Determine the (X, Y) coordinate at the center of the cell enclosing the given text.  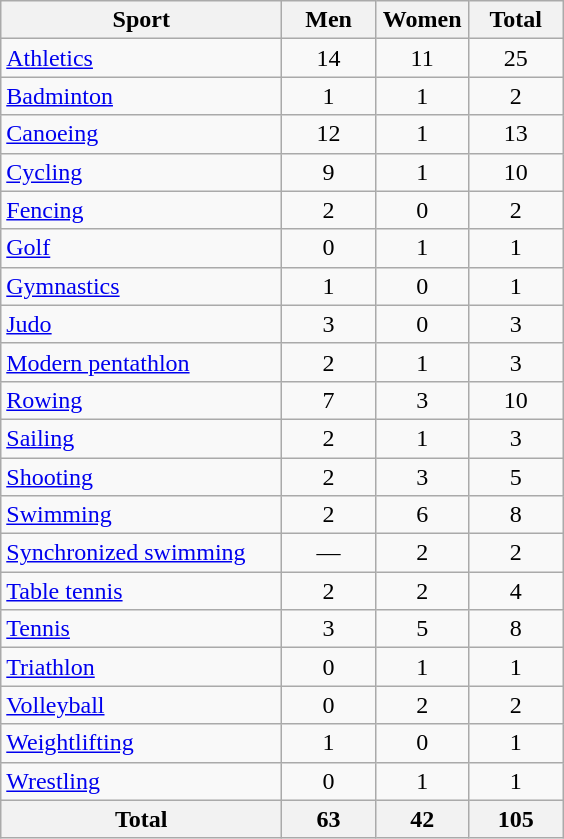
12 (329, 134)
Athletics (142, 58)
14 (329, 58)
Women (422, 20)
Judo (142, 324)
Table tennis (142, 591)
Cycling (142, 172)
7 (329, 400)
— (329, 553)
6 (422, 515)
Tennis (142, 629)
4 (516, 591)
Wrestling (142, 781)
Gymnastics (142, 286)
Weightlifting (142, 743)
Rowing (142, 400)
Canoeing (142, 134)
63 (329, 819)
Volleyball (142, 705)
Badminton (142, 96)
Fencing (142, 210)
11 (422, 58)
Golf (142, 248)
42 (422, 819)
105 (516, 819)
Men (329, 20)
Triathlon (142, 667)
Modern pentathlon (142, 362)
13 (516, 134)
Sport (142, 20)
9 (329, 172)
Shooting (142, 477)
Sailing (142, 438)
Swimming (142, 515)
25 (516, 58)
Synchronized swimming (142, 553)
